Locate the cell with the specified text and output its (X, Y) center coordinate. 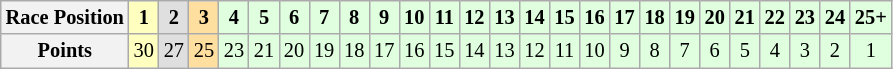
24 (835, 17)
30 (144, 51)
Race Position (65, 17)
25 (204, 51)
22 (775, 17)
Points (65, 51)
27 (174, 51)
25+ (871, 17)
